Return (X, Y) of the center of cell containing provided text 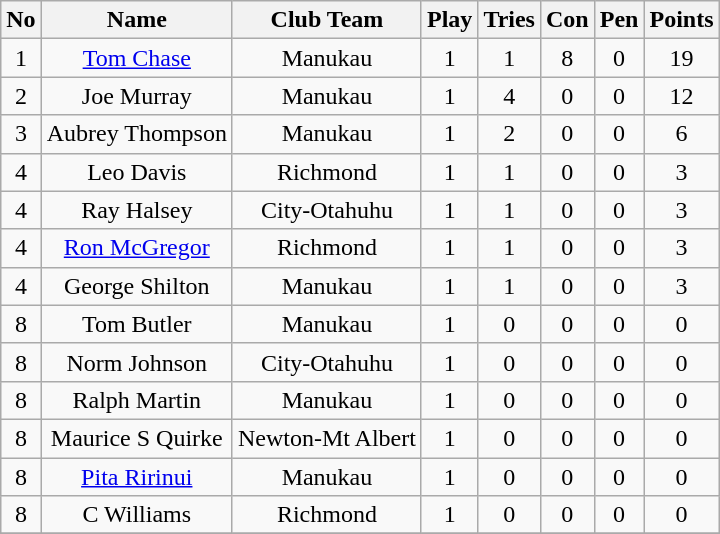
Ralph Martin (136, 400)
Ray Halsey (136, 210)
Tries (510, 20)
Tom Chase (136, 58)
19 (682, 58)
Points (682, 20)
C Williams (136, 515)
6 (682, 134)
George Shilton (136, 286)
Newton-Mt Albert (326, 438)
Maurice S Quirke (136, 438)
Aubrey Thompson (136, 134)
Pen (619, 20)
Ron McGregor (136, 248)
No (21, 20)
Norm Johnson (136, 362)
Club Team (326, 20)
Pita Ririnui (136, 477)
Joe Murray (136, 96)
Leo Davis (136, 172)
Con (567, 20)
12 (682, 96)
Name (136, 20)
Play (449, 20)
Tom Butler (136, 324)
